For the text-containing cell, return its midpoint in [x, y] coordinate format. 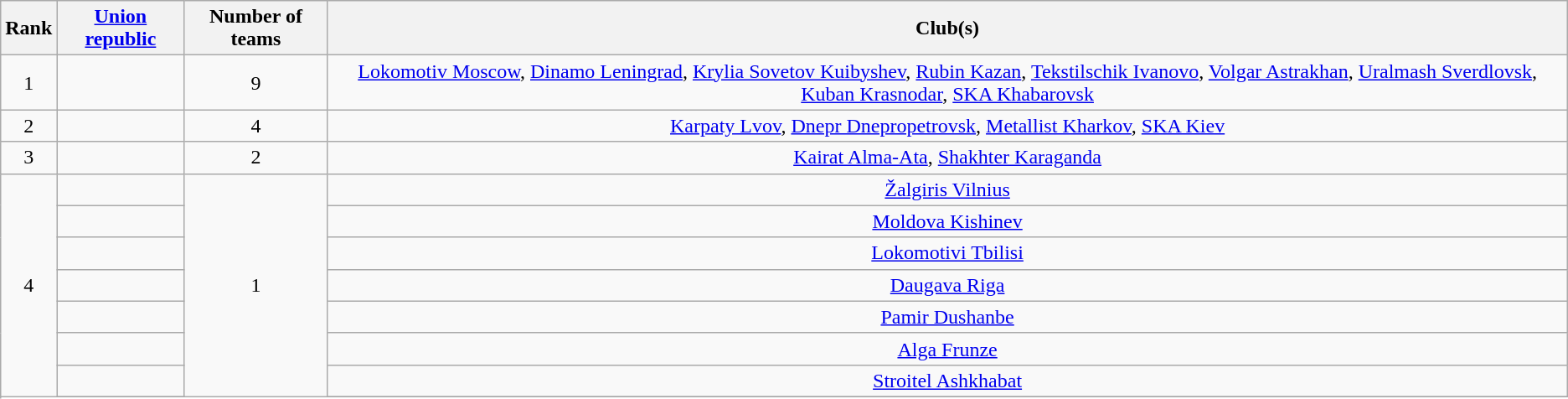
Union republic [121, 28]
Number of teams [256, 28]
Kairat Alma-Ata, Shakhter Karaganda [947, 158]
Karpaty Lvov, Dnepr Dnepropetrovsk, Metallist Kharkov, SKA Kiev [947, 126]
9 [256, 82]
Club(s) [947, 28]
Alga Frunze [947, 349]
3 [28, 158]
Stroitel Ashkhabat [947, 381]
Moldova Kishinev [947, 221]
Daugava Riga [947, 285]
Rank [28, 28]
Pamir Dushanbe [947, 317]
Žalgiris Vilnius [947, 189]
Lokomotivi Tbilisi [947, 253]
